From the cell containing the given text, extract its center point as [x, y] coordinate. 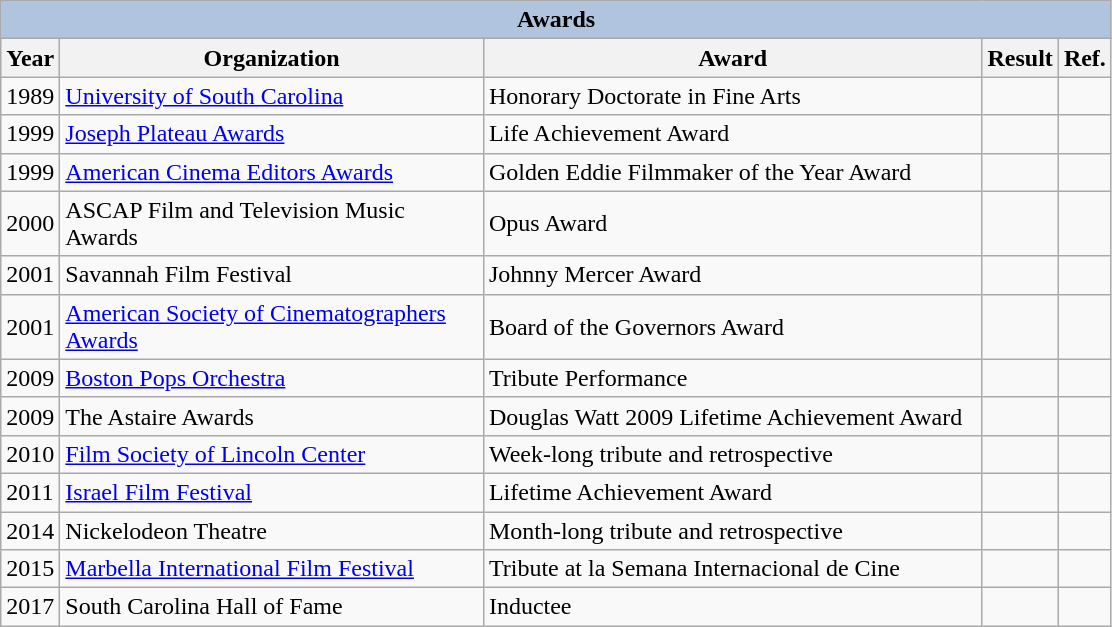
Inductee [732, 607]
Ref. [1084, 58]
University of South Carolina [272, 96]
Month-long tribute and retrospective [732, 531]
Result [1020, 58]
Opus Award [732, 224]
2010 [30, 454]
Year [30, 58]
Lifetime Achievement Award [732, 492]
Week-long tribute and retrospective [732, 454]
ASCAP Film and Television Music Awards [272, 224]
Tribute at la Semana Internacional de Cine [732, 569]
Savannah Film Festival [272, 275]
Honorary Doctorate in Fine Arts [732, 96]
2015 [30, 569]
Golden Eddie Filmmaker of the Year Award [732, 172]
American Society of Cinematographers Awards [272, 326]
Board of the Governors Award [732, 326]
1989 [30, 96]
Tribute Performance [732, 378]
Awards [556, 20]
Nickelodeon Theatre [272, 531]
The Astaire Awards [272, 416]
Douglas Watt 2009 Lifetime Achievement Award [732, 416]
South Carolina Hall of Fame [272, 607]
2000 [30, 224]
Joseph Plateau Awards [272, 134]
Johnny Mercer Award [732, 275]
Marbella International Film Festival [272, 569]
Israel Film Festival [272, 492]
Organization [272, 58]
2014 [30, 531]
Film Society of Lincoln Center [272, 454]
2017 [30, 607]
Award [732, 58]
American Cinema Editors Awards [272, 172]
Boston Pops Orchestra [272, 378]
2011 [30, 492]
Life Achievement Award [732, 134]
